Determine the [X, Y] coordinate at the center of the cell enclosing the given text.  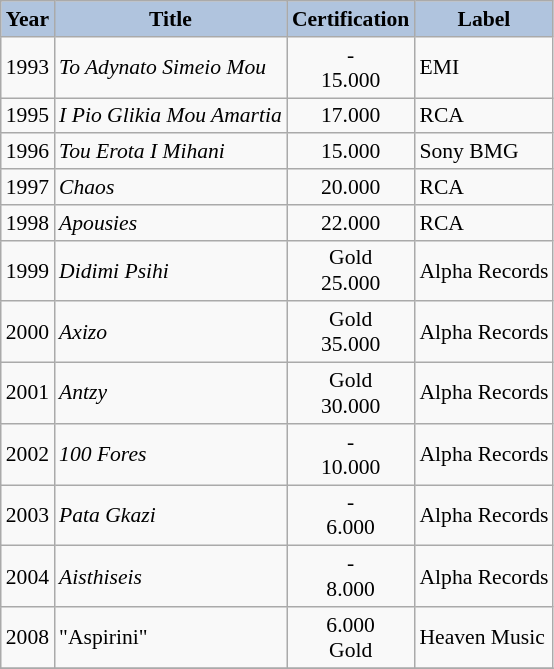
15.000 [351, 152]
EMI [484, 68]
Gold25.000 [351, 270]
Sony BMG [484, 152]
Gold35.000 [351, 332]
2001 [28, 394]
-8.000 [351, 576]
Antzy [170, 394]
Didimi Psihi [170, 270]
1997 [28, 187]
Axizo [170, 332]
2000 [28, 332]
100 Fores [170, 454]
-15.000 [351, 68]
20.000 [351, 187]
Heaven Music [484, 638]
17.000 [351, 116]
1993 [28, 68]
-10.000 [351, 454]
2004 [28, 576]
1996 [28, 152]
Apousies [170, 223]
-6.000 [351, 516]
22.000 [351, 223]
Title [170, 19]
Gold30.000 [351, 394]
1998 [28, 223]
I Pio Glikia Mou Amartia [170, 116]
To Adynato Simeio Mou [170, 68]
Pata Gkazi [170, 516]
Chaos [170, 187]
1999 [28, 270]
2003 [28, 516]
"Aspirini" [170, 638]
2002 [28, 454]
Year [28, 19]
Label [484, 19]
Tou Erota I Mihani [170, 152]
Certification [351, 19]
1995 [28, 116]
Aisthiseis [170, 576]
2008 [28, 638]
6.000Gold [351, 638]
